From the cell containing the given text, extract its center point as [x, y] coordinate. 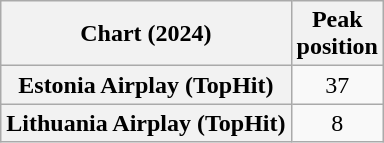
37 [337, 85]
8 [337, 123]
Estonia Airplay (TopHit) [146, 85]
Peakposition [337, 34]
Chart (2024) [146, 34]
Lithuania Airplay (TopHit) [146, 123]
